Scan for the cell matching the given text and deliver its [X, Y] coordinate at center. 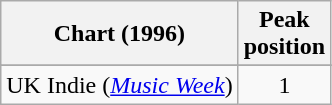
Chart (1996) [120, 34]
Peakposition [284, 34]
UK Indie (Music Week) [120, 85]
1 [284, 85]
